From the cell containing the given text, extract its center point as [X, Y] coordinate. 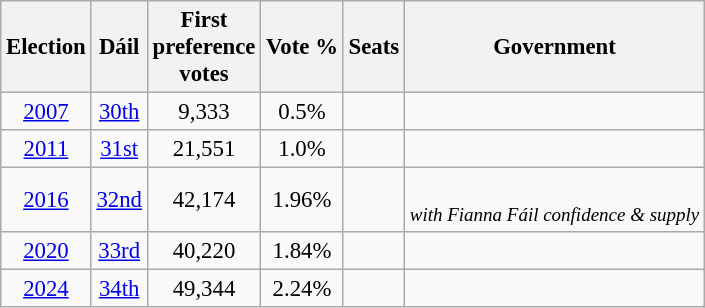
1.96% [302, 200]
2020 [46, 251]
Dáil [119, 47]
21,551 [204, 149]
2011 [46, 149]
0.5% [302, 112]
2.24% [302, 289]
Vote % [302, 47]
42,174 [204, 200]
2024 [46, 289]
2016 [46, 200]
40,220 [204, 251]
30th [119, 112]
32nd [119, 200]
2007 [46, 112]
with Fianna Fáil confidence & supply [554, 200]
First preference votes [204, 47]
9,333 [204, 112]
1.84% [302, 251]
31st [119, 149]
49,344 [204, 289]
33rd [119, 251]
1.0% [302, 149]
34th [119, 289]
Government [554, 47]
Seats [374, 47]
Election [46, 47]
